For the text-containing cell, return its midpoint in (x, y) coordinate format. 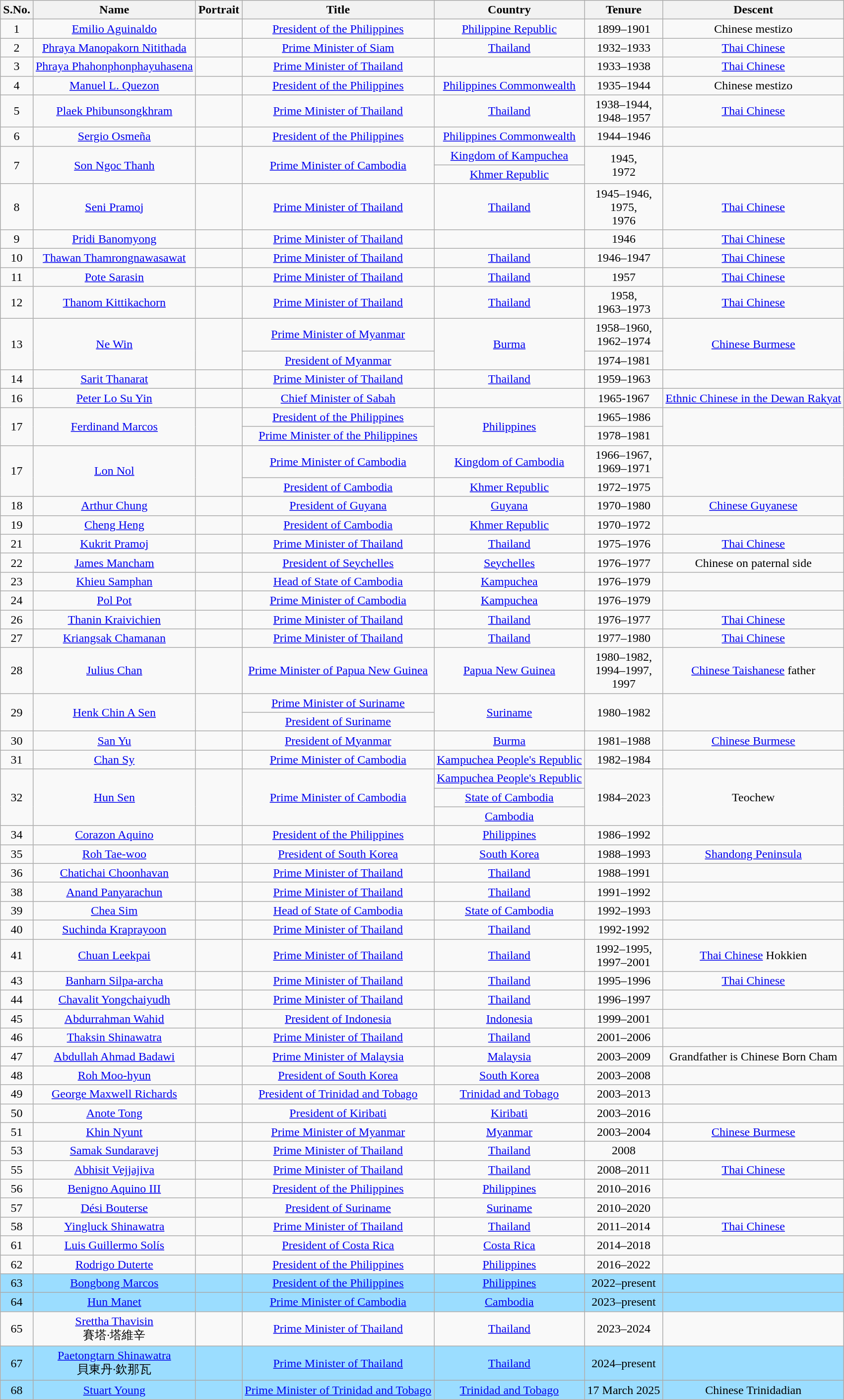
1 (17, 29)
1991–1992 (624, 892)
Prime Minister of Suriname (338, 703)
S.No. (17, 10)
1946 (624, 239)
George Maxwell Richards (114, 1094)
Lon Nol (114, 471)
45 (17, 1019)
Ethnic Chinese in the Dewan Rakyat (753, 398)
Philippine Republic (509, 29)
Rodrigo Duterte (114, 1264)
Son Ngoc Thanh (114, 165)
39 (17, 910)
2008 (624, 1151)
27 (17, 638)
1958,1963–1973 (624, 303)
Tenure (624, 10)
Hun Manet (114, 1302)
Prime Minister of Malaysia (338, 1056)
1975–1976 (624, 544)
1944–1946 (624, 137)
Phraya Manopakorn Nitithada (114, 48)
Portrait (219, 10)
Guyana (509, 506)
Kingdom of Kampuchea (509, 155)
Anote Tong (114, 1113)
1974–1981 (624, 360)
Abdullah Ahmad Badawi (114, 1056)
Samak Sundaravej (114, 1151)
63 (17, 1283)
Chinese on paternal side (753, 562)
1988–1993 (624, 854)
Roh Moo-hyun (114, 1075)
President of Costa Rica (338, 1245)
24 (17, 600)
Chinese Trinidadian (753, 1390)
Yingluck Shinawatra (114, 1226)
28 (17, 671)
2023–present (624, 1302)
1981–1988 (624, 741)
Prime Minister of the Philippines (338, 436)
Sergio Osmeña (114, 137)
Khin Nyunt (114, 1132)
Grandfather is Chinese Born Cham (753, 1056)
1959–1963 (624, 379)
Dési Bouterse (114, 1207)
9 (17, 239)
Chan Sy (114, 760)
San Yu (114, 741)
17 March 2025 (624, 1390)
Abhisit Vejjajiva (114, 1170)
Sarit Thanarat (114, 379)
1970–1972 (624, 525)
31 (17, 760)
53 (17, 1151)
1984–2023 (624, 797)
2 (17, 48)
Thawan Thamrongnawasawat (114, 258)
2022–present (624, 1283)
Papua New Guinea (509, 671)
1932–1933 (624, 48)
1999–2001 (624, 1019)
55 (17, 1170)
Title (338, 10)
19 (17, 525)
Chinese Taishanese father (753, 671)
1938–1944,1948–1957 (624, 111)
2003–2008 (624, 1075)
8 (17, 207)
68 (17, 1390)
Paetongtarn Shinawatra貝東丹·欽那瓦 (114, 1363)
47 (17, 1056)
40 (17, 929)
Malaysia (509, 1056)
57 (17, 1207)
Julius Chan (114, 671)
1899–1901 (624, 29)
Thanom Kittikachorn (114, 303)
13 (17, 345)
2003–2013 (624, 1094)
Arthur Chung (114, 506)
Peter Lo Su Yin (114, 398)
1978–1981 (624, 436)
1965-1967 (624, 398)
President of Trinidad and Tobago (338, 1094)
President of Indonesia (338, 1019)
Pote Sarasin (114, 277)
61 (17, 1245)
Chinese Guyanese (753, 506)
1958–1960,1962–1974 (624, 335)
Prime Minister of Trinidad and Tobago (338, 1390)
Kiribati (509, 1113)
Prime Minister of Papua New Guinea (338, 671)
Pridi Banomyong (114, 239)
16 (17, 398)
Teochew (753, 797)
Manuel L. Quezon (114, 85)
Thai Chinese Hokkien (753, 955)
Corazon Aquino (114, 835)
6 (17, 137)
65 (17, 1329)
1980–1982,1994–1997,1997 (624, 671)
1946–1947 (624, 258)
4 (17, 85)
14 (17, 379)
1933–1938 (624, 67)
Benigno Aquino III (114, 1189)
7 (17, 165)
21 (17, 544)
President of Guyana (338, 506)
5 (17, 111)
Chuan Leekpai (114, 955)
Hun Sen (114, 797)
Kriangsak Chamanan (114, 638)
1995–1996 (624, 981)
1945–1946,1975,1976 (624, 207)
1992–1995,1997–2001 (624, 955)
Ne Win (114, 345)
Anand Panyarachun (114, 892)
President of Seychelles (338, 562)
32 (17, 797)
Khieu Samphan (114, 581)
Myanmar (509, 1132)
1988–1991 (624, 873)
2016–2022 (624, 1264)
Seni Pramoj (114, 207)
Descent (753, 10)
22 (17, 562)
43 (17, 981)
Srettha Thavisin賽塔·塔維辛 (114, 1329)
2011–2014 (624, 1226)
2001–2006 (624, 1038)
51 (17, 1132)
Chavalit Yongchaiyudh (114, 1000)
10 (17, 258)
Prime Minister of Siam (338, 48)
36 (17, 873)
1972–1975 (624, 487)
12 (17, 303)
Banharn Silpa-archa (114, 981)
2024–present (624, 1363)
62 (17, 1264)
Suchinda Kraprayoon (114, 929)
James Mancham (114, 562)
23 (17, 581)
1935–1944 (624, 85)
48 (17, 1075)
3 (17, 67)
1965–1986 (624, 417)
34 (17, 835)
Roh Tae-woo (114, 854)
1996–1997 (624, 1000)
Indonesia (509, 1019)
2008–2011 (624, 1170)
Seychelles (509, 562)
Chea Sim (114, 910)
1945,1972 (624, 165)
44 (17, 1000)
26 (17, 619)
Henk Chin A Sen (114, 712)
2003–2016 (624, 1113)
56 (17, 1189)
Country (509, 10)
58 (17, 1226)
Chief Minister of Sabah (338, 398)
Plaek Phibunsongkhram (114, 111)
1977–1980 (624, 638)
Kukrit Pramoj (114, 544)
1992-1992 (624, 929)
29 (17, 712)
Chatichai Choonhavan (114, 873)
38 (17, 892)
Stuart Young (114, 1390)
2010–2016 (624, 1189)
Pol Pot (114, 600)
11 (17, 277)
41 (17, 955)
Name (114, 10)
1986–1992 (624, 835)
50 (17, 1113)
1966–1967,1969–1971 (624, 462)
1992–1993 (624, 910)
67 (17, 1363)
President of Kiribati (338, 1113)
1957 (624, 277)
Thaksin Shinawatra (114, 1038)
Phraya Phahonphonphayuhasena (114, 67)
Ferdinand Marcos (114, 426)
Emilio Aguinaldo (114, 29)
30 (17, 741)
Abdurrahman Wahid (114, 1019)
35 (17, 854)
1970–1980 (624, 506)
1980–1982 (624, 712)
46 (17, 1038)
Thanin Kraivichien (114, 619)
18 (17, 506)
2010–2020 (624, 1207)
1982–1984 (624, 760)
49 (17, 1094)
64 (17, 1302)
Kingdom of Cambodia (509, 462)
Luis Guillermo Solís (114, 1245)
Bongbong Marcos (114, 1283)
Costa Rica (509, 1245)
Shandong Peninsula (753, 854)
Cheng Heng (114, 525)
2023–2024 (624, 1329)
2003–2004 (624, 1132)
2003–2009 (624, 1056)
2014–2018 (624, 1245)
